Return [X, Y] of the center of cell containing provided text 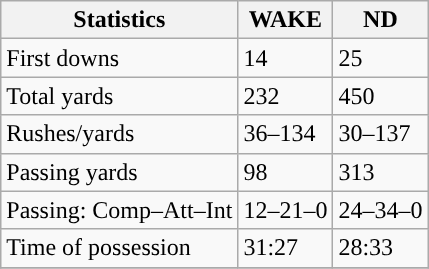
14 [286, 58]
WAKE [286, 20]
232 [286, 96]
Time of possession [120, 248]
12–21–0 [286, 210]
313 [380, 172]
24–34–0 [380, 210]
25 [380, 58]
Rushes/yards [120, 134]
30–137 [380, 134]
ND [380, 20]
First downs [120, 58]
98 [286, 172]
Statistics [120, 20]
31:27 [286, 248]
Passing yards [120, 172]
36–134 [286, 134]
28:33 [380, 248]
450 [380, 96]
Total yards [120, 96]
Passing: Comp–Att–Int [120, 210]
